From the cell containing the given text, extract its center point as [x, y] coordinate. 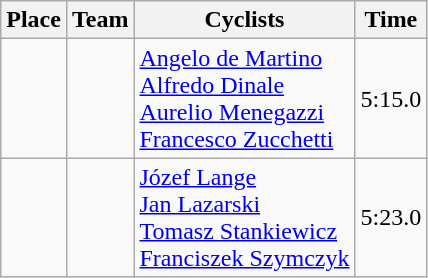
Time [391, 20]
5:23.0 [391, 218]
Angelo de Martino Alfredo Dinale Aurelio Menegazzi Francesco Zucchetti [244, 98]
5:15.0 [391, 98]
Cyclists [244, 20]
Team [100, 20]
Place [34, 20]
Józef Lange Jan Lazarski Tomasz Stankiewicz Franciszek Szymczyk [244, 218]
